Extract the [X, Y] coordinate from the center of the cell holding the provided text.  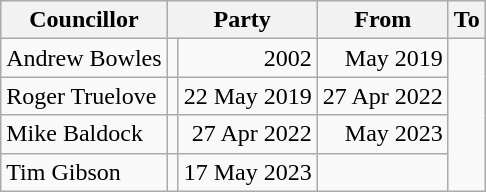
Party [242, 20]
May 2023 [382, 134]
To [466, 20]
Councillor [84, 20]
Andrew Bowles [84, 58]
22 May 2019 [248, 96]
2002 [248, 58]
17 May 2023 [248, 172]
Mike Baldock [84, 134]
From [382, 20]
Roger Truelove [84, 96]
May 2019 [382, 58]
Tim Gibson [84, 172]
